Search for the cell housing the specified text and yield its (x, y) center coordinate. 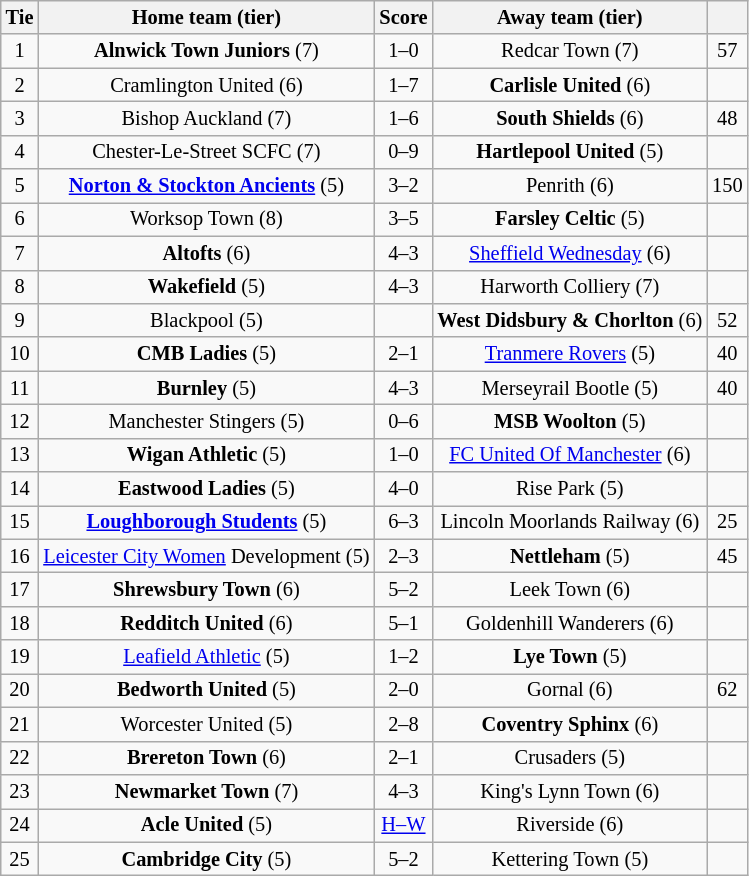
Leek Town (6) (570, 589)
Goldenhill Wanderers (6) (570, 623)
Shrewsbury Town (6) (206, 589)
0–9 (403, 152)
Chester-Le-Street SCFC (7) (206, 152)
Lye Town (5) (570, 657)
1–2 (403, 657)
16 (20, 556)
Newmarket Town (7) (206, 791)
Merseyrail Bootle (5) (570, 388)
52 (727, 320)
Redcar Town (7) (570, 51)
Tranmere Rovers (5) (570, 354)
Worksop Town (8) (206, 219)
18 (20, 623)
Leicester City Women Development (5) (206, 556)
150 (727, 186)
Rise Park (5) (570, 489)
14 (20, 489)
Wigan Athletic (5) (206, 455)
King's Lynn Town (6) (570, 791)
3–5 (403, 219)
Cambridge City (5) (206, 859)
Hartlepool United (5) (570, 152)
4 (20, 152)
13 (20, 455)
Sheffield Wednesday (6) (570, 253)
6 (20, 219)
Bishop Auckland (7) (206, 118)
Alnwick Town Juniors (7) (206, 51)
9 (20, 320)
H–W (403, 825)
FC United Of Manchester (6) (570, 455)
Carlisle United (6) (570, 85)
South Shields (6) (570, 118)
Nettleham (5) (570, 556)
West Didsbury & Chorlton (6) (570, 320)
Leafield Athletic (5) (206, 657)
CMB Ladies (5) (206, 354)
5–1 (403, 623)
1–6 (403, 118)
62 (727, 690)
Lincoln Moorlands Railway (6) (570, 522)
10 (20, 354)
Redditch United (6) (206, 623)
Away team (tier) (570, 17)
Home team (tier) (206, 17)
Farsley Celtic (5) (570, 219)
Cramlington United (6) (206, 85)
0–6 (403, 421)
Acle United (5) (206, 825)
Altofts (6) (206, 253)
1–7 (403, 85)
48 (727, 118)
23 (20, 791)
2–3 (403, 556)
7 (20, 253)
Gornal (6) (570, 690)
Crusaders (5) (570, 758)
57 (727, 51)
Blackpool (5) (206, 320)
1 (20, 51)
Wakefield (5) (206, 287)
5 (20, 186)
Riverside (6) (570, 825)
15 (20, 522)
20 (20, 690)
Burnley (5) (206, 388)
Manchester Stingers (5) (206, 421)
Worcester United (5) (206, 724)
Tie (20, 17)
11 (20, 388)
12 (20, 421)
24 (20, 825)
Bedworth United (5) (206, 690)
17 (20, 589)
8 (20, 287)
3 (20, 118)
45 (727, 556)
Kettering Town (5) (570, 859)
22 (20, 758)
MSB Woolton (5) (570, 421)
Brereton Town (6) (206, 758)
Loughborough Students (5) (206, 522)
6–3 (403, 522)
Eastwood Ladies (5) (206, 489)
3–2 (403, 186)
21 (20, 724)
Norton & Stockton Ancients (5) (206, 186)
Harworth Colliery (7) (570, 287)
19 (20, 657)
2–8 (403, 724)
Coventry Sphinx (6) (570, 724)
2 (20, 85)
Score (403, 17)
2–0 (403, 690)
Penrith (6) (570, 186)
4–0 (403, 489)
